Extract the (x, y) coordinate from the center of the cell holding the provided text.  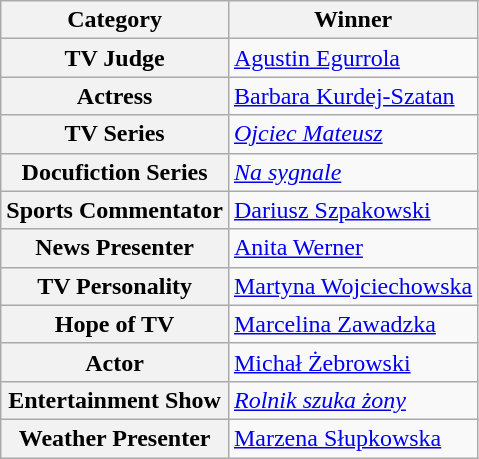
TV Series (115, 134)
Docufiction Series (115, 172)
Na sygnale (352, 172)
Hope of TV (115, 324)
Weather Presenter (115, 438)
Barbara Kurdej-Szatan (352, 96)
Actor (115, 362)
Agustin Egurrola (352, 58)
News Presenter (115, 248)
Martyna Wojciechowska (352, 286)
TV Personality (115, 286)
Marcelina Zawadzka (352, 324)
Entertainment Show (115, 400)
Dariusz Szpakowski (352, 210)
TV Judge (115, 58)
Winner (352, 20)
Category (115, 20)
Actress (115, 96)
Anita Werner (352, 248)
Sports Commentator (115, 210)
Marzena Słupkowska (352, 438)
Rolnik szuka żony (352, 400)
Ojciec Mateusz (352, 134)
Michał Żebrowski (352, 362)
